Identify which cell holds the provided text, then report its (X, Y) central coordinate. 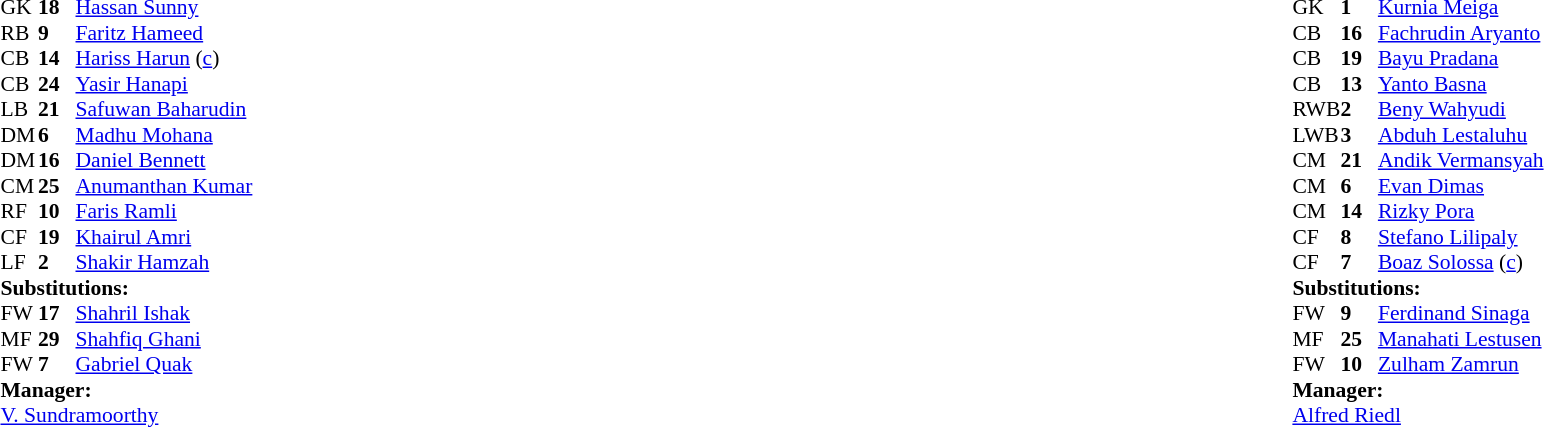
LB (19, 109)
Stefano Lilipaly (1461, 237)
Shahfiq Ghani (164, 339)
Beny Wahyudi (1461, 109)
Madhu Mohana (164, 135)
Andik Vermansyah (1461, 161)
Faritz Hameed (164, 33)
Anumanthan Kumar (164, 186)
Abduh Lestaluhu (1461, 135)
Gabriel Quak (164, 365)
29 (57, 339)
17 (57, 313)
LWB (1316, 135)
Manahati Lestusen (1461, 339)
Khairul Amri (164, 237)
Faris Ramli (164, 211)
RF (19, 211)
Zulham Zamrun (1461, 365)
3 (1359, 135)
8 (1359, 237)
Bayu Pradana (1461, 59)
Ferdinand Sinaga (1461, 313)
Safuwan Baharudin (164, 109)
Shakir Hamzah (164, 263)
Rizky Pora (1461, 211)
Hariss Harun (c) (164, 59)
Evan Dimas (1461, 186)
Yanto Basna (1461, 84)
Fachrudin Aryanto (1461, 33)
Shahril Ishak (164, 313)
Yasir Hanapi (164, 84)
Daniel Bennett (164, 161)
13 (1359, 84)
RB (19, 33)
24 (57, 84)
RWB (1316, 109)
Boaz Solossa (c) (1461, 263)
LF (19, 263)
